Determine the (x, y) coordinate at the center of the cell enclosing the given text.  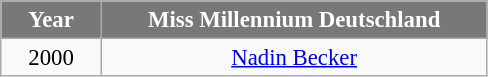
Nadin Becker (294, 58)
2000 (52, 58)
Miss Millennium Deutschland (294, 20)
Year (52, 20)
